Return the [x, y] coordinate for the center point of the cell that contains the specified text.  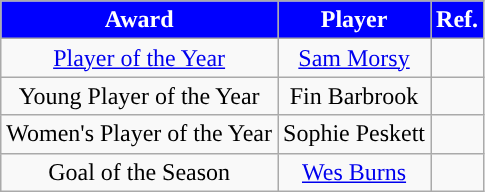
Ref. [458, 20]
Young Player of the Year [140, 96]
Sophie Peskett [354, 134]
Women's Player of the Year [140, 134]
Player of the Year [140, 58]
Wes Burns [354, 172]
Goal of the Season [140, 172]
Fin Barbrook [354, 96]
Player [354, 20]
Sam Morsy [354, 58]
Award [140, 20]
